From the cell containing the given text, extract its center point as (x, y) coordinate. 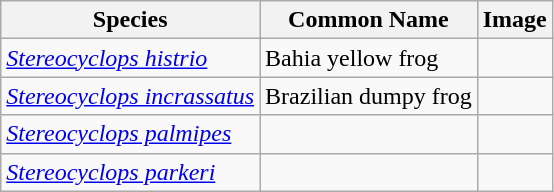
Stereocyclops histrio (130, 58)
Stereocyclops palmipes (130, 134)
Stereocyclops incrassatus (130, 96)
Stereocyclops parkeri (130, 172)
Brazilian dumpy frog (369, 96)
Common Name (369, 20)
Bahia yellow frog (369, 58)
Image (514, 20)
Species (130, 20)
